Return (X, Y) of the center of cell containing provided text 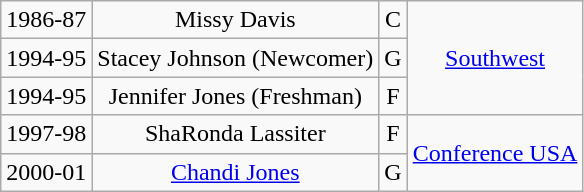
Jennifer Jones (Freshman) (236, 96)
ShaRonda Lassiter (236, 134)
Southwest (495, 58)
Stacey Johnson (Newcomer) (236, 58)
2000-01 (46, 172)
C (393, 20)
1986-87 (46, 20)
Chandi Jones (236, 172)
1997-98 (46, 134)
Conference USA (495, 153)
Missy Davis (236, 20)
